From the cell containing the given text, extract its center point as (x, y) coordinate. 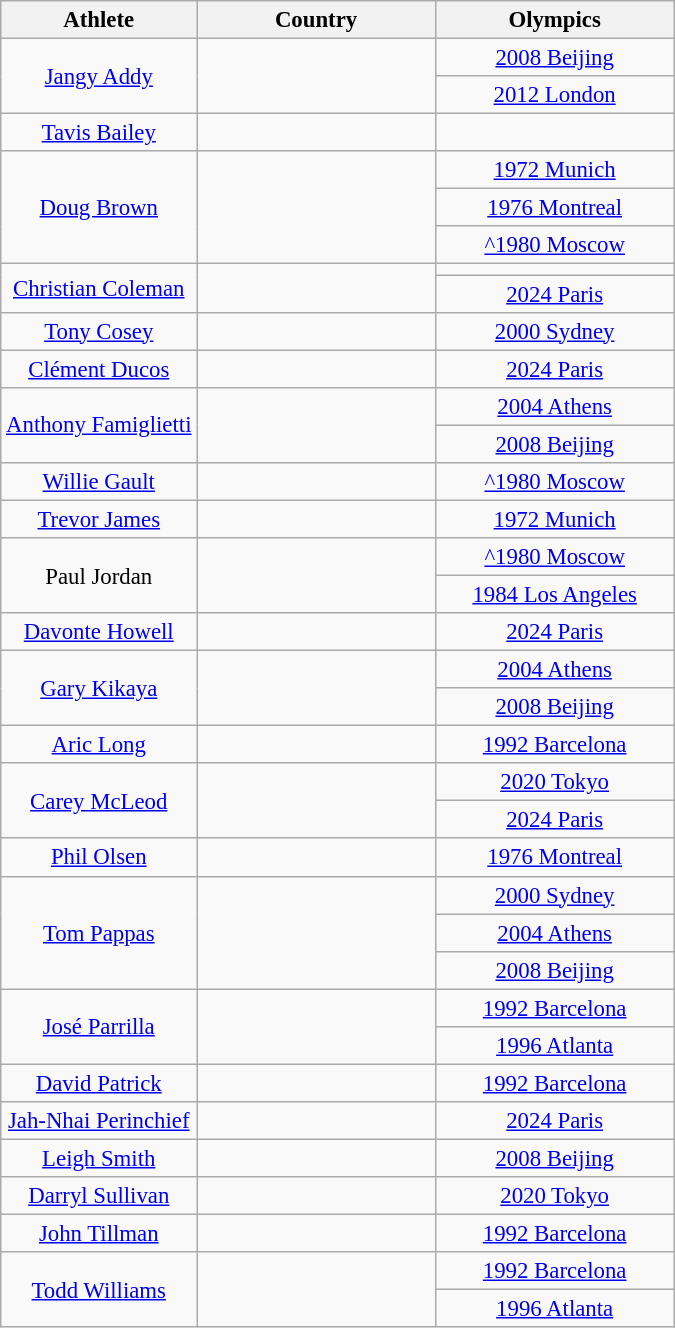
Todd Williams (99, 1290)
Phil Olsen (99, 858)
John Tillman (99, 1234)
Carey McLeod (99, 800)
Trevor James (99, 519)
Tony Cosey (99, 331)
Tavis Bailey (99, 133)
José Parrilla (99, 1026)
Davonte Howell (99, 632)
Christian Coleman (99, 288)
Tom Pappas (99, 932)
Jah-Nhai Perinchief (99, 1121)
Paul Jordan (99, 576)
2012 London (554, 95)
Olympics (554, 20)
Clément Ducos (99, 369)
Gary Kikaya (99, 688)
Anthony Famiglietti (99, 424)
Aric Long (99, 745)
Jangy Addy (99, 76)
Doug Brown (99, 208)
1984 Los Angeles (554, 594)
David Patrick (99, 1083)
Athlete (99, 20)
Leigh Smith (99, 1158)
Darryl Sullivan (99, 1196)
Country (316, 20)
Willie Gault (99, 482)
